Identify which cell holds the provided text, then report its [X, Y] central coordinate. 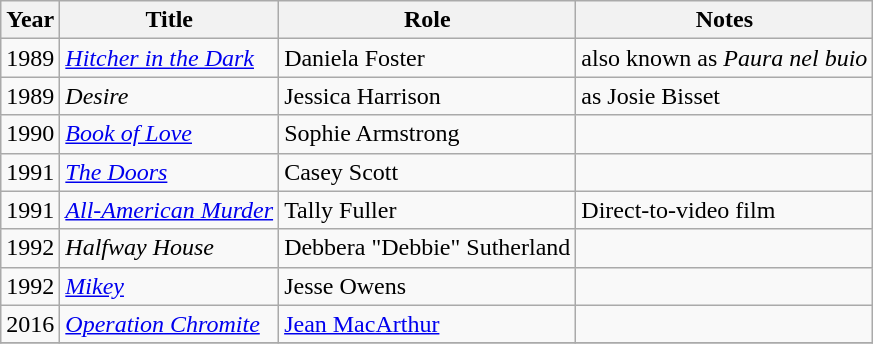
Tally Fuller [428, 210]
1990 [30, 134]
Year [30, 20]
Jean MacArthur [428, 324]
Hitcher in the Dark [170, 58]
Jesse Owens [428, 286]
2016 [30, 324]
Casey Scott [428, 172]
Notes [724, 20]
Mikey [170, 286]
Role [428, 20]
Direct-to-video film [724, 210]
Sophie Armstrong [428, 134]
Halfway House [170, 248]
The Doors [170, 172]
All-American Murder [170, 210]
Title [170, 20]
Book of Love [170, 134]
also known as Paura nel buio [724, 58]
Desire [170, 96]
Debbera "Debbie" Sutherland [428, 248]
Daniela Foster [428, 58]
Jessica Harrison [428, 96]
as Josie Bisset [724, 96]
Operation Chromite [170, 324]
